Return (x, y) of the center of cell containing provided text 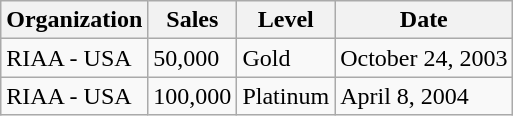
Date (424, 20)
Gold (286, 58)
April 8, 2004 (424, 96)
Sales (192, 20)
October 24, 2003 (424, 58)
50,000 (192, 58)
Level (286, 20)
100,000 (192, 96)
Platinum (286, 96)
Organization (74, 20)
